Output the (x, y) coordinate of the center of the cell containing the given text.  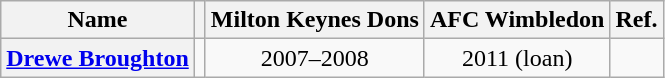
2007–2008 (314, 58)
2011 (loan) (517, 58)
Name (98, 20)
AFC Wimbledon (517, 20)
Milton Keynes Dons (314, 20)
Drewe Broughton (98, 58)
Ref. (636, 20)
